Return (X, Y) of the center of cell containing provided text 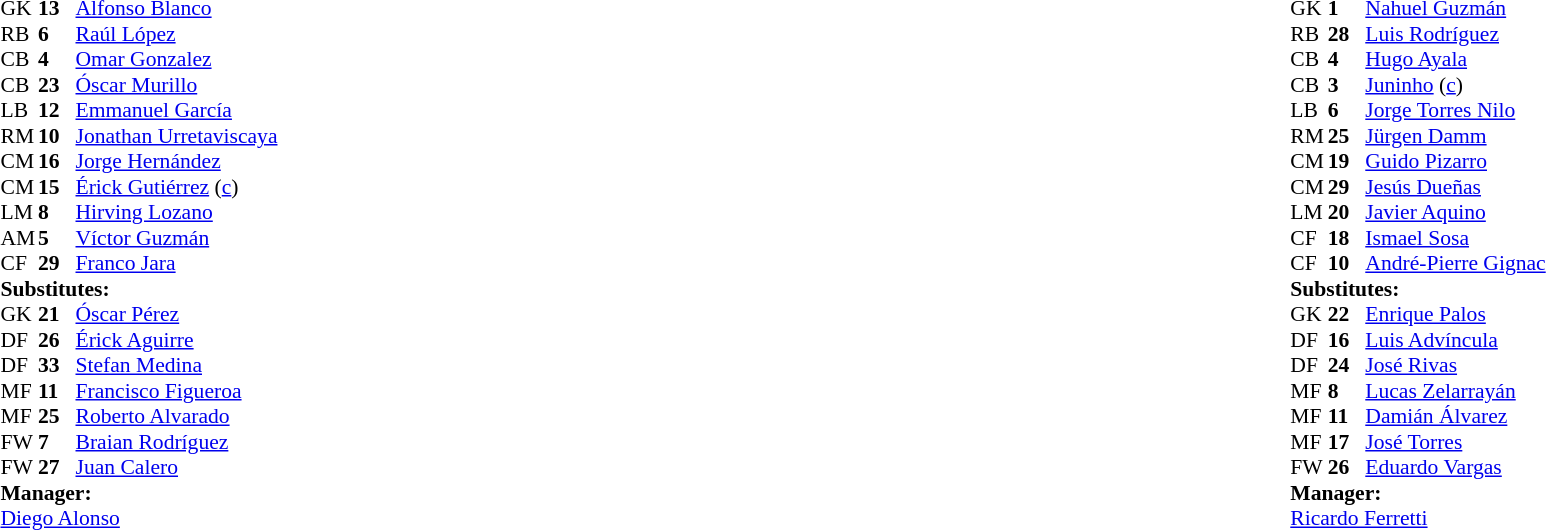
AM (19, 238)
Jesús Dueñas (1455, 187)
José Torres (1455, 442)
Juninho (c) (1455, 85)
21 (57, 315)
Óscar Pérez (177, 315)
28 (1347, 34)
12 (57, 111)
Luis Advíncula (1455, 340)
Enrique Palos (1455, 315)
Hugo Ayala (1455, 59)
Jorge Hernández (177, 161)
Juan Calero (177, 467)
18 (1347, 238)
Omar Gonzalez (177, 59)
Érick Gutiérrez (c) (177, 187)
Damián Álvarez (1455, 417)
Stefan Medina (177, 365)
23 (57, 85)
3 (1347, 85)
5 (57, 238)
Emmanuel García (177, 111)
33 (57, 365)
Roberto Alvarado (177, 417)
Hirving Lozano (177, 213)
Luis Rodríguez (1455, 34)
Eduardo Vargas (1455, 467)
Jorge Torres Nilo (1455, 111)
Ismael Sosa (1455, 238)
Francisco Figueroa (177, 391)
15 (57, 187)
19 (1347, 161)
24 (1347, 365)
Jonathan Urretaviscaya (177, 136)
22 (1347, 315)
Lucas Zelarrayán (1455, 391)
Javier Aquino (1455, 213)
17 (1347, 442)
André-Pierre Gignac (1455, 263)
Víctor Guzmán (177, 238)
Braian Rodríguez (177, 442)
José Rivas (1455, 365)
Óscar Murillo (177, 85)
20 (1347, 213)
Raúl López (177, 34)
Jürgen Damm (1455, 136)
Guido Pizarro (1455, 161)
7 (57, 442)
Érick Aguirre (177, 340)
Franco Jara (177, 263)
27 (57, 467)
